Scan for the cell matching the given text and deliver its [x, y] coordinate at center. 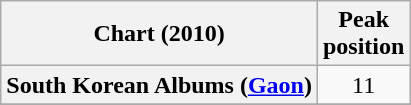
Peakposition [363, 34]
South Korean Albums (Gaon) [160, 85]
Chart (2010) [160, 34]
11 [363, 85]
